From the cell containing the given text, extract its center point as (X, Y) coordinate. 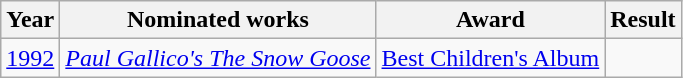
Nominated works (218, 20)
Award (490, 20)
Best Children's Album (490, 58)
Paul Gallico's The Snow Goose (218, 58)
Result (643, 20)
1992 (30, 58)
Year (30, 20)
